Find where the given text appears and provide that cell's center as [x, y] coordinate. 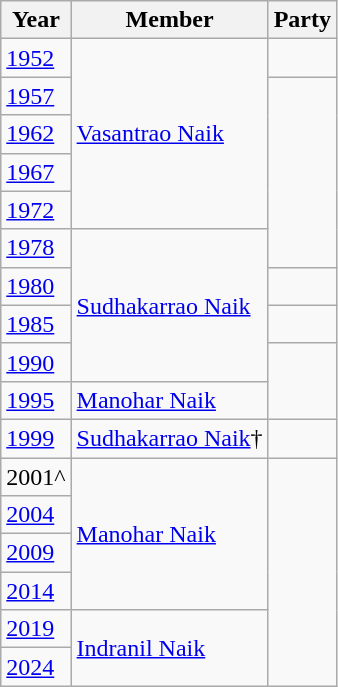
Sudhakarrao Naik† [170, 438]
1995 [36, 400]
1967 [36, 172]
2024 [36, 667]
2004 [36, 515]
2009 [36, 553]
Year [36, 20]
Vasantrao Naik [170, 134]
1980 [36, 286]
Sudhakarrao Naik [170, 305]
2019 [36, 629]
1972 [36, 210]
1962 [36, 134]
1999 [36, 438]
Indranil Naik [170, 648]
1957 [36, 96]
1985 [36, 324]
2014 [36, 591]
1952 [36, 58]
2001^ [36, 477]
Member [170, 20]
Party [302, 20]
1978 [36, 248]
1990 [36, 362]
